Pinpoint the cell where the given text exists, returning its (x, y) midpoint coordinate. 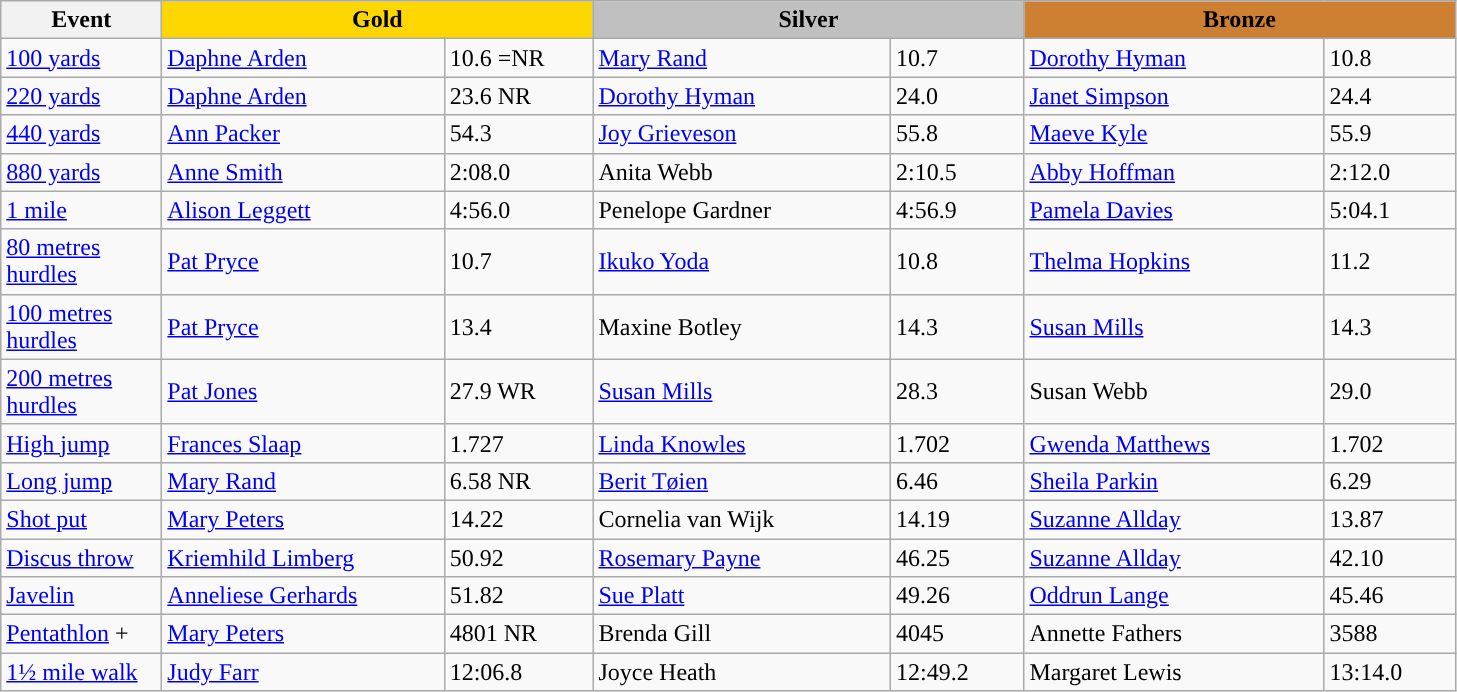
100 yards (82, 58)
6.58 NR (518, 481)
Ann Packer (303, 134)
3588 (1390, 634)
Thelma Hopkins (1174, 262)
55.8 (958, 134)
11.2 (1390, 262)
220 yards (82, 96)
Judy Farr (303, 672)
Sheila Parkin (1174, 481)
2:08.0 (518, 172)
Joyce Heath (742, 672)
55.9 (1390, 134)
6.46 (958, 481)
1 mile (82, 210)
Pentathlon + (82, 634)
Janet Simpson (1174, 96)
27.9 WR (518, 392)
80 metres hurdles (82, 262)
50.92 (518, 557)
Bronze (1240, 20)
Oddrun Lange (1174, 596)
Anneliese Gerhards (303, 596)
Pamela Davies (1174, 210)
Brenda Gill (742, 634)
200 metres hurdles (82, 392)
14.22 (518, 519)
4801 NR (518, 634)
Joy Grieveson (742, 134)
Silver (808, 20)
Pat Jones (303, 392)
440 yards (82, 134)
13.87 (1390, 519)
High jump (82, 443)
Abby Hoffman (1174, 172)
1½ mile walk (82, 672)
Discus throw (82, 557)
Rosemary Payne (742, 557)
23.6 NR (518, 96)
54.3 (518, 134)
5:04.1 (1390, 210)
28.3 (958, 392)
1.727 (518, 443)
2:10.5 (958, 172)
Anita Webb (742, 172)
Shot put (82, 519)
4:56.9 (958, 210)
6.29 (1390, 481)
100 metres hurdles (82, 326)
4045 (958, 634)
Berit Tøien (742, 481)
Penelope Gardner (742, 210)
13:14.0 (1390, 672)
51.82 (518, 596)
42.10 (1390, 557)
Alison Leggett (303, 210)
49.26 (958, 596)
Kriemhild Limberg (303, 557)
Event (82, 20)
45.46 (1390, 596)
24.0 (958, 96)
Susan Webb (1174, 392)
Ikuko Yoda (742, 262)
46.25 (958, 557)
Frances Slaap (303, 443)
29.0 (1390, 392)
880 yards (82, 172)
4:56.0 (518, 210)
12:06.8 (518, 672)
Long jump (82, 481)
Maeve Kyle (1174, 134)
Gold (378, 20)
24.4 (1390, 96)
14.19 (958, 519)
13.4 (518, 326)
2:12.0 (1390, 172)
12:49.2 (958, 672)
Anne Smith (303, 172)
10.6 =NR (518, 58)
Javelin (82, 596)
Margaret Lewis (1174, 672)
Gwenda Matthews (1174, 443)
Linda Knowles (742, 443)
Annette Fathers (1174, 634)
Sue Platt (742, 596)
Cornelia van Wijk (742, 519)
Maxine Botley (742, 326)
